Locate the cell with the specified text and output its [x, y] center coordinate. 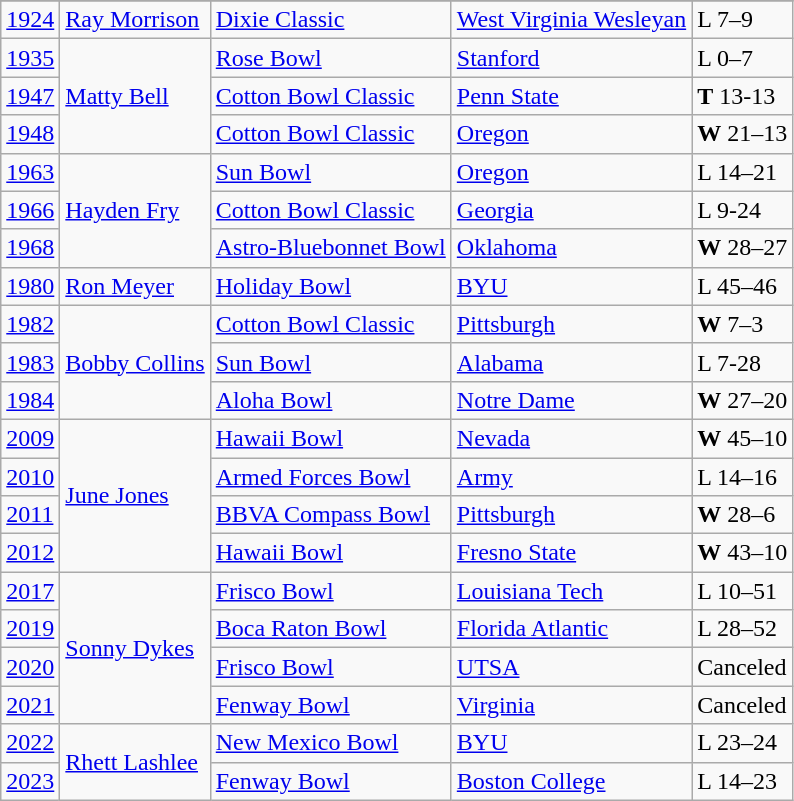
2009 [30, 438]
1924 [30, 20]
L 28–52 [742, 629]
L 23–24 [742, 743]
W 45–10 [742, 438]
Alabama [571, 362]
Astro-Bluebonnet Bowl [330, 248]
1947 [30, 96]
W 21–13 [742, 134]
W 27–20 [742, 400]
W 43–10 [742, 553]
2022 [30, 743]
L 0–7 [742, 58]
Bobby Collins [135, 362]
L 14–16 [742, 477]
W 28–27 [742, 248]
W 28–6 [742, 515]
Fresno State [571, 553]
L 14–21 [742, 172]
2011 [30, 515]
1983 [30, 362]
UTSA [571, 667]
1968 [30, 248]
Virginia [571, 705]
Aloha Bowl [330, 400]
L 10–51 [742, 591]
Holiday Bowl [330, 286]
Rhett Lashlee [135, 762]
Nevada [571, 438]
L 7-28 [742, 362]
1948 [30, 134]
Georgia [571, 210]
Ray Morrison [135, 20]
L 7–9 [742, 20]
2021 [30, 705]
New Mexico Bowl [330, 743]
Sonny Dykes [135, 648]
Army [571, 477]
T 13-13 [742, 96]
L 9-24 [742, 210]
2019 [30, 629]
Ron Meyer [135, 286]
1935 [30, 58]
West Virginia Wesleyan [571, 20]
Stanford [571, 58]
W 7–3 [742, 324]
Armed Forces Bowl [330, 477]
Rose Bowl [330, 58]
Hayden Fry [135, 210]
June Jones [135, 495]
Boston College [571, 781]
Oklahoma [571, 248]
2023 [30, 781]
1984 [30, 400]
L 14–23 [742, 781]
1982 [30, 324]
2010 [30, 477]
Florida Atlantic [571, 629]
Boca Raton Bowl [330, 629]
Matty Bell [135, 96]
Louisiana Tech [571, 591]
2020 [30, 667]
Penn State [571, 96]
1980 [30, 286]
L 45–46 [742, 286]
2012 [30, 553]
Notre Dame [571, 400]
BBVA Compass Bowl [330, 515]
Dixie Classic [330, 20]
2017 [30, 591]
1966 [30, 210]
1963 [30, 172]
